Output the (X, Y) coordinate of the center of the cell containing the given text.  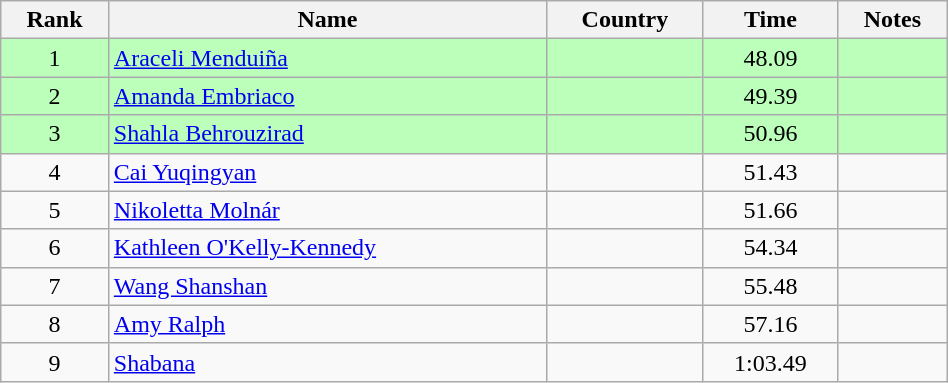
1 (55, 58)
2 (55, 96)
Amy Ralph (327, 324)
Rank (55, 20)
Cai Yuqingyan (327, 172)
Nikoletta Molnár (327, 210)
5 (55, 210)
6 (55, 248)
49.39 (770, 96)
54.34 (770, 248)
55.48 (770, 286)
48.09 (770, 58)
Country (626, 20)
4 (55, 172)
7 (55, 286)
Shabana (327, 362)
51.43 (770, 172)
51.66 (770, 210)
Notes (893, 20)
57.16 (770, 324)
3 (55, 134)
50.96 (770, 134)
Araceli Menduiña (327, 58)
9 (55, 362)
1:03.49 (770, 362)
Shahla Behrouzirad (327, 134)
Amanda Embriaco (327, 96)
Name (327, 20)
8 (55, 324)
Wang Shanshan (327, 286)
Kathleen O'Kelly-Kennedy (327, 248)
Time (770, 20)
